Detect which cell encompasses the target text, then output its [x, y] center coordinate. 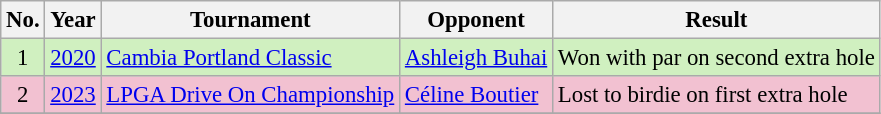
Tournament [250, 20]
Won with par on second extra hole [717, 58]
1 [23, 58]
LPGA Drive On Championship [250, 95]
2020 [73, 58]
Céline Boutier [476, 95]
Cambia Portland Classic [250, 58]
Result [717, 20]
Ashleigh Buhai [476, 58]
Opponent [476, 20]
No. [23, 20]
2023 [73, 95]
Year [73, 20]
2 [23, 95]
Lost to birdie on first extra hole [717, 95]
